Identify which cell holds the provided text, then report its (x, y) central coordinate. 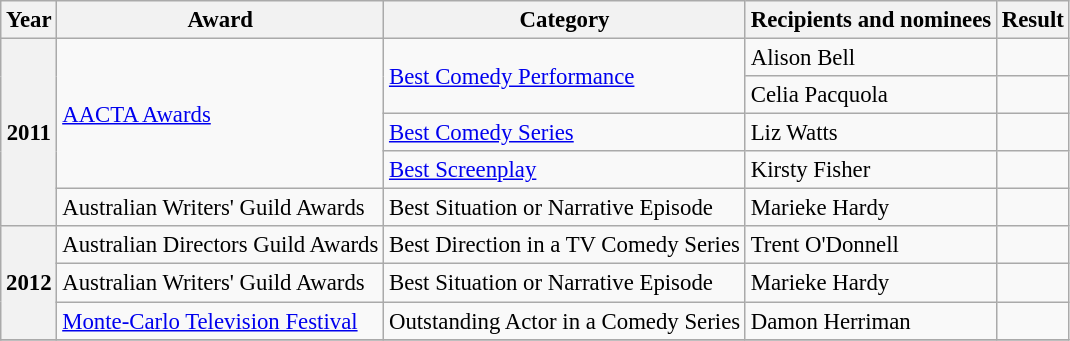
Monte-Carlo Television Festival (220, 321)
Award (220, 20)
AACTA Awards (220, 114)
2012 (29, 282)
Best Direction in a TV Comedy Series (565, 245)
Damon Herriman (870, 321)
Alison Bell (870, 58)
Kirsty Fisher (870, 170)
Trent O'Donnell (870, 245)
Best Screenplay (565, 170)
Best Comedy Series (565, 133)
Australian Directors Guild Awards (220, 245)
Year (29, 20)
Liz Watts (870, 133)
Category (565, 20)
Result (1032, 20)
2011 (29, 133)
Recipients and nominees (870, 20)
Best Comedy Performance (565, 76)
Celia Pacquola (870, 95)
Outstanding Actor in a Comedy Series (565, 321)
